Return the [x, y] coordinate for the center point of the cell that contains the specified text.  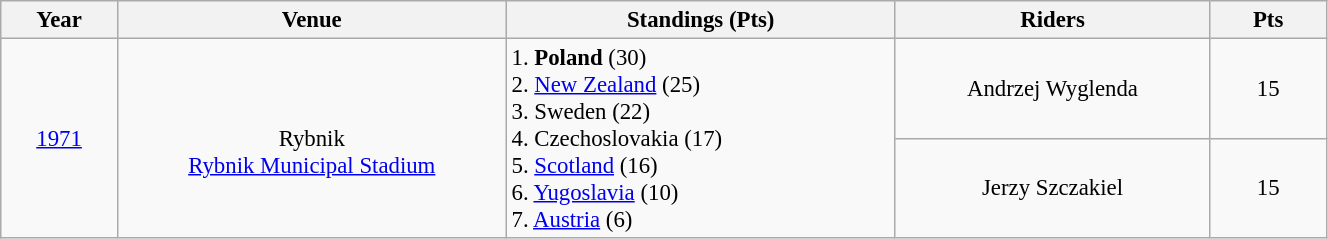
Year [60, 20]
Standings (Pts) [700, 20]
RybnikRybnik Municipal Stadium [312, 139]
Pts [1268, 20]
1971 [60, 139]
Andrzej Wyglenda [1052, 89]
Riders [1052, 20]
Venue [312, 20]
1. Poland (30)2. New Zealand (25)3. Sweden (22)4. Czechoslovakia (17)5. Scotland (16)6. Yugoslavia (10)7. Austria (6) [700, 139]
Jerzy Szczakiel [1052, 188]
